Scan for the cell matching the given text and deliver its (X, Y) coordinate at center. 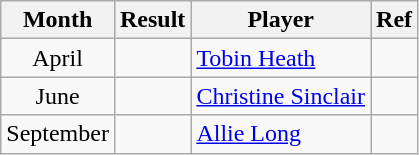
Ref (394, 20)
Player (281, 20)
Allie Long (281, 134)
April (58, 58)
Month (58, 20)
Tobin Heath (281, 58)
September (58, 134)
Result (152, 20)
June (58, 96)
Christine Sinclair (281, 96)
